From the cell containing the given text, extract its center point as [X, Y] coordinate. 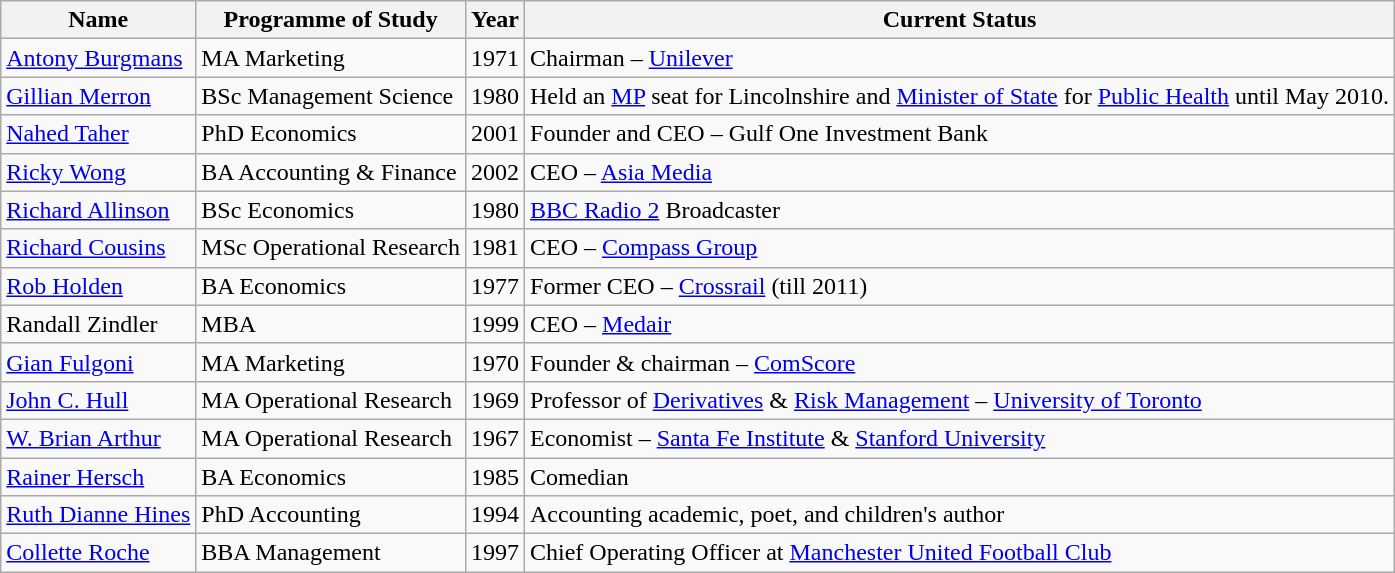
Richard Allinson [98, 210]
Year [494, 20]
Founder & chairman – ComScore [960, 362]
Nahed Taher [98, 134]
Collette Roche [98, 553]
Former CEO – Crossrail (till 2011) [960, 286]
Randall Zindler [98, 324]
Held an MP seat for Lincolnshire and Minister of State for Public Health until May 2010. [960, 96]
Current Status [960, 20]
John C. Hull [98, 400]
PhD Economics [331, 134]
Ruth Dianne Hines [98, 515]
Name [98, 20]
1971 [494, 58]
1967 [494, 438]
BBC Radio 2 Broadcaster [960, 210]
Professor of Derivatives & Risk Management – University of Toronto [960, 400]
Ricky Wong [98, 172]
1977 [494, 286]
Gian Fulgoni [98, 362]
CEO – Asia Media [960, 172]
MBA [331, 324]
1970 [494, 362]
BSc Economics [331, 210]
Antony Burgmans [98, 58]
1999 [494, 324]
Richard Cousins [98, 248]
Comedian [960, 477]
Founder and CEO – Gulf One Investment Bank [960, 134]
MSc Operational Research [331, 248]
Chairman – Unilever [960, 58]
CEO – Medair [960, 324]
Chief Operating Officer at Manchester United Football Club [960, 553]
1997 [494, 553]
Programme of Study [331, 20]
CEO – Compass Group [960, 248]
Gillian Merron [98, 96]
1981 [494, 248]
BSc Management Science [331, 96]
BA Accounting & Finance [331, 172]
1985 [494, 477]
Economist – Santa Fe Institute & Stanford University [960, 438]
2001 [494, 134]
Accounting academic, poet, and children's author [960, 515]
PhD Accounting [331, 515]
2002 [494, 172]
1969 [494, 400]
W. Brian Arthur [98, 438]
Rainer Hersch [98, 477]
1994 [494, 515]
BBA Management [331, 553]
Rob Holden [98, 286]
